Capture the cell that displays the provided text and extract its [X, Y] central coordinate. 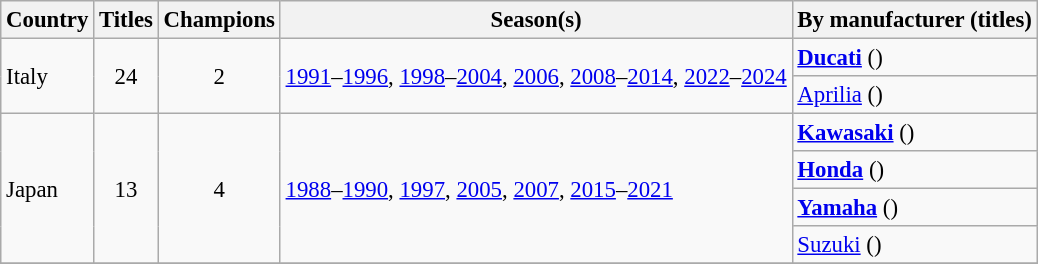
Honda () [914, 170]
Season(s) [536, 20]
Titles [126, 20]
24 [126, 76]
Suzuki () [914, 245]
2 [219, 76]
Champions [219, 20]
13 [126, 189]
Yamaha () [914, 208]
Ducati () [914, 58]
4 [219, 189]
1988–1990, 1997, 2005, 2007, 2015–2021 [536, 189]
Italy [48, 76]
Japan [48, 189]
Kawasaki () [914, 133]
Aprilia () [914, 95]
Country [48, 20]
1991–1996, 1998–2004, 2006, 2008–2014, 2022–2024 [536, 76]
By manufacturer (titles) [914, 20]
